From the cell containing the given text, extract its center point as (x, y) coordinate. 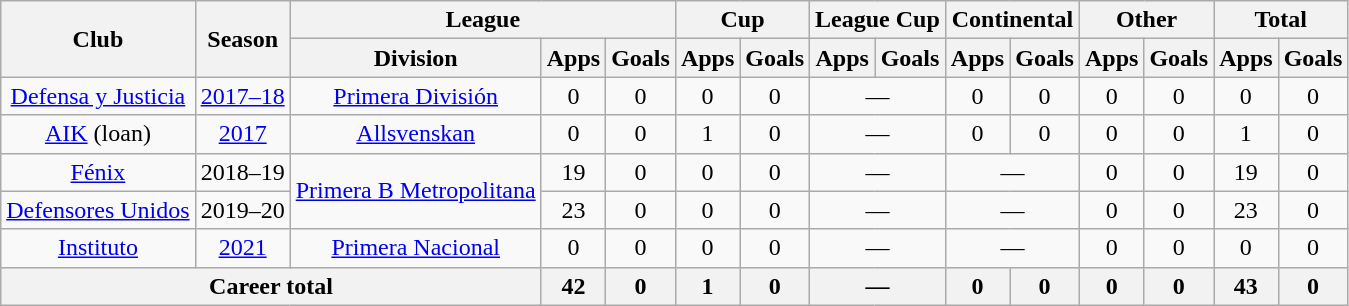
Other (1146, 20)
42 (573, 286)
Season (242, 39)
Defensa y Justicia (98, 96)
2021 (242, 248)
Fénix (98, 172)
2017–18 (242, 96)
Primera División (416, 96)
League Cup (878, 20)
Allsvenskan (416, 134)
2018–19 (242, 172)
2017 (242, 134)
Club (98, 39)
Career total (271, 286)
2019–20 (242, 210)
Instituto (98, 248)
AIK (loan) (98, 134)
43 (1246, 286)
Continental (1012, 20)
Primera B Metropolitana (416, 191)
Primera Nacional (416, 248)
Total (1281, 20)
Defensores Unidos (98, 210)
Division (416, 58)
League (482, 20)
Cup (742, 20)
